Locate the cell with the specified text and output its (X, Y) center coordinate. 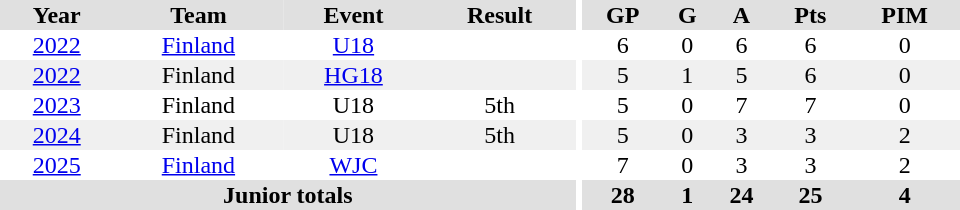
PIM (904, 15)
WJC (353, 165)
28 (622, 195)
GP (622, 15)
Year (56, 15)
Result (500, 15)
G (687, 15)
2023 (56, 105)
HG18 (353, 75)
A (741, 15)
4 (904, 195)
25 (810, 195)
Pts (810, 15)
Junior totals (288, 195)
2024 (56, 135)
Event (353, 15)
Team (198, 15)
24 (741, 195)
2025 (56, 165)
